Extract the [X, Y] coordinate from the center of the cell holding the provided text.  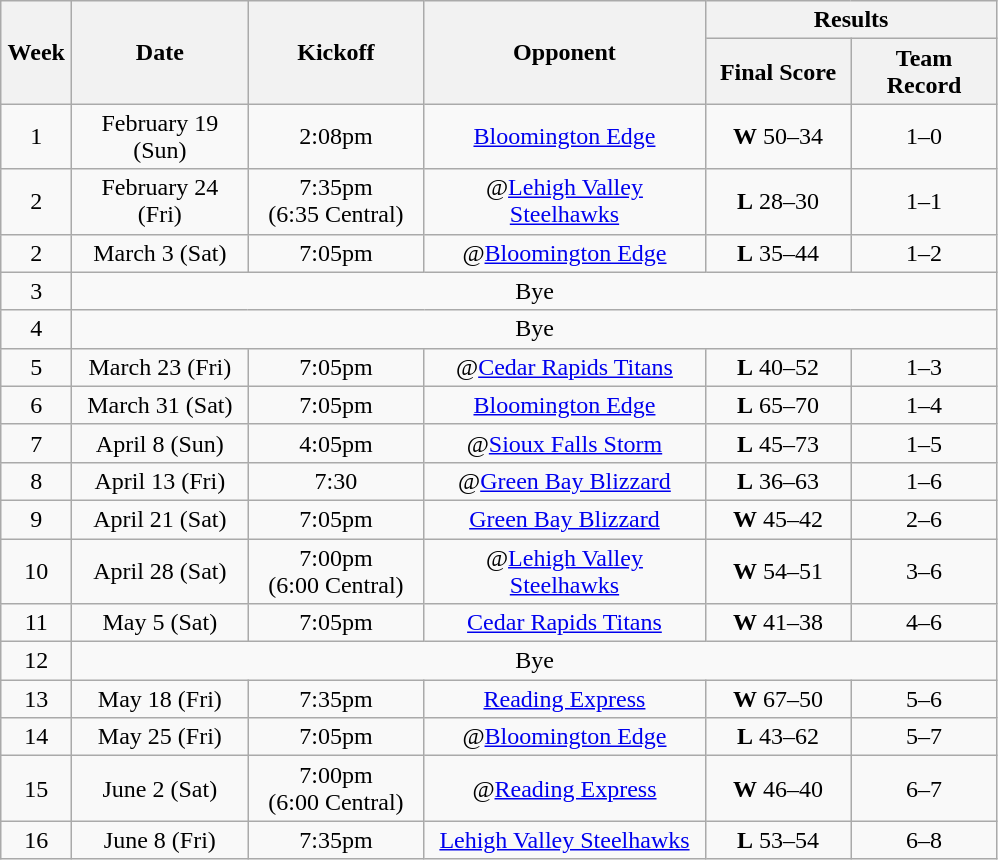
April 28 (Sat) [160, 570]
2–6 [924, 519]
1–6 [924, 481]
June 2 (Sat) [160, 788]
7:35pm(6:35 Central) [336, 202]
11 [36, 623]
W 46–40 [778, 788]
Reading Express [564, 699]
@Cedar Rapids Titans [564, 367]
April 21 (Sat) [160, 519]
13 [36, 699]
12 [36, 661]
May 18 (Fri) [160, 699]
15 [36, 788]
April 13 (Fri) [160, 481]
February 24 (Fri) [160, 202]
2:08pm [336, 136]
9 [36, 519]
Week [36, 52]
April 8 (Sun) [160, 443]
5 [36, 367]
W 50–34 [778, 136]
W 41–38 [778, 623]
3 [36, 291]
1–4 [924, 405]
1–1 [924, 202]
1–0 [924, 136]
1 [36, 136]
7:30 [336, 481]
W 45–42 [778, 519]
Kickoff [336, 52]
6–8 [924, 840]
5–6 [924, 699]
16 [36, 840]
March 31 (Sat) [160, 405]
1–3 [924, 367]
4:05pm [336, 443]
1–2 [924, 253]
L 35–44 [778, 253]
1–5 [924, 443]
Date [160, 52]
May 5 (Sat) [160, 623]
10 [36, 570]
March 3 (Sat) [160, 253]
Lehigh Valley Steelhawks [564, 840]
Results [851, 20]
@Reading Express [564, 788]
L 36–63 [778, 481]
Final Score [778, 72]
L 65–70 [778, 405]
@Sioux Falls Storm [564, 443]
W 54–51 [778, 570]
7 [36, 443]
Cedar Rapids Titans [564, 623]
L 28–30 [778, 202]
@Green Bay Blizzard [564, 481]
3–6 [924, 570]
L 43–62 [778, 737]
L 53–54 [778, 840]
8 [36, 481]
4 [36, 329]
May 25 (Fri) [160, 737]
6 [36, 405]
Green Bay Blizzard [564, 519]
L 45–73 [778, 443]
6–7 [924, 788]
W 67–50 [778, 699]
Opponent [564, 52]
Team Record [924, 72]
February 19 (Sun) [160, 136]
L 40–52 [778, 367]
March 23 (Fri) [160, 367]
June 8 (Fri) [160, 840]
14 [36, 737]
5–7 [924, 737]
4–6 [924, 623]
